Search for the cell housing the specified text and yield its (X, Y) center coordinate. 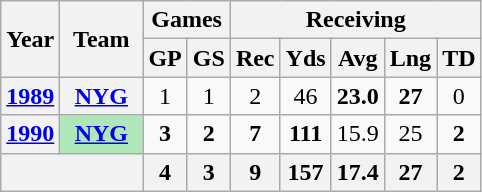
4 (165, 172)
7 (255, 134)
25 (410, 134)
1990 (30, 134)
157 (306, 172)
17.4 (358, 172)
Avg (358, 58)
GP (165, 58)
15.9 (358, 134)
Year (30, 39)
9 (255, 172)
111 (306, 134)
Games (186, 20)
23.0 (358, 96)
TD (459, 58)
1989 (30, 96)
0 (459, 96)
Receiving (356, 20)
GS (208, 58)
Team (102, 39)
Yds (306, 58)
46 (306, 96)
Lng (410, 58)
Rec (255, 58)
